Pinpoint the cell where the given text exists, returning its [x, y] midpoint coordinate. 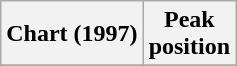
Chart (1997) [72, 34]
Peakposition [189, 34]
